For the text-containing cell, return its midpoint in (X, Y) coordinate format. 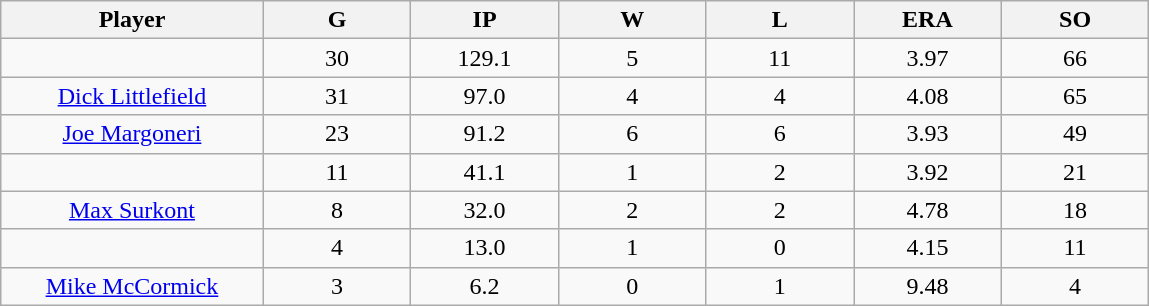
23 (337, 134)
91.2 (485, 134)
97.0 (485, 96)
66 (1075, 58)
Joe Margoneri (132, 134)
8 (337, 210)
Mike McCormick (132, 286)
3.97 (928, 58)
4.08 (928, 96)
21 (1075, 172)
30 (337, 58)
6.2 (485, 286)
4.78 (928, 210)
4.15 (928, 248)
5 (632, 58)
65 (1075, 96)
IP (485, 20)
Player (132, 20)
3.93 (928, 134)
18 (1075, 210)
G (337, 20)
9.48 (928, 286)
129.1 (485, 58)
49 (1075, 134)
32.0 (485, 210)
Max Surkont (132, 210)
3 (337, 286)
Dick Littlefield (132, 96)
W (632, 20)
13.0 (485, 248)
31 (337, 96)
SO (1075, 20)
41.1 (485, 172)
3.92 (928, 172)
ERA (928, 20)
L (780, 20)
